From the cell containing the given text, extract its center point as [x, y] coordinate. 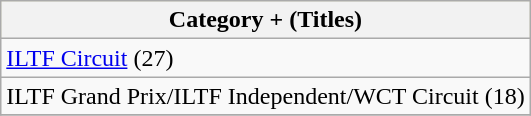
ILTF Circuit (27) [266, 58]
Category + (Titles) [266, 20]
ILTF Grand Prix/ILTF Independent/WCT Circuit (18) [266, 96]
